Capture the cell that displays the provided text and extract its (x, y) central coordinate. 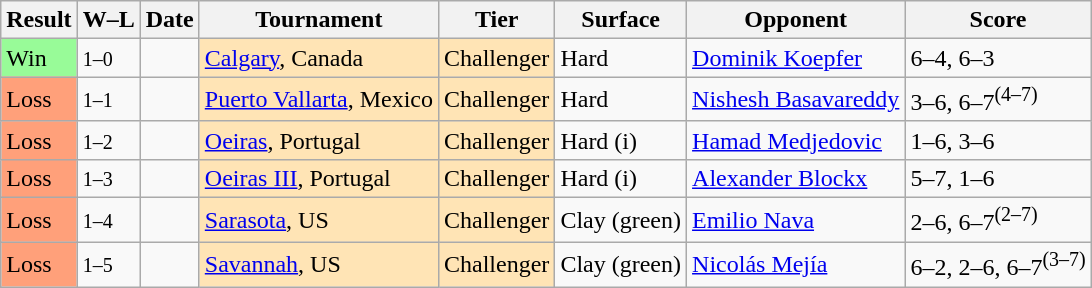
Dominik Koepfer (796, 58)
6–2, 2–6, 6–7(3–7) (998, 264)
2–6, 6–7(2–7) (998, 220)
Nicolás Mejía (796, 264)
Emilio Nava (796, 220)
6–4, 6–3 (998, 58)
Score (998, 20)
1–2 (108, 140)
3–6, 6–7(4–7) (998, 100)
1–5 (108, 264)
1–1 (108, 100)
Oeiras, Portugal (318, 140)
Opponent (796, 20)
Date (170, 20)
Win (39, 58)
Hamad Medjedovic (796, 140)
Result (39, 20)
Tournament (318, 20)
Oeiras III, Portugal (318, 178)
Savannah, US (318, 264)
Sarasota, US (318, 220)
5–7, 1–6 (998, 178)
Surface (621, 20)
1–4 (108, 220)
Alexander Blockx (796, 178)
1–0 (108, 58)
W–L (108, 20)
Tier (496, 20)
Calgary, Canada (318, 58)
Puerto Vallarta, Mexico (318, 100)
1–6, 3–6 (998, 140)
Nishesh Basavareddy (796, 100)
1–3 (108, 178)
